Provide the [x, y] coordinate of the cell's center where the given text is located.  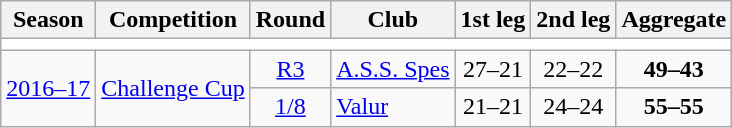
49–43 [674, 69]
1/8 [290, 107]
21–21 [493, 107]
Valur [393, 107]
R3 [290, 69]
2016–17 [48, 88]
Season [48, 20]
Challenge Cup [173, 88]
22–22 [574, 69]
Round [290, 20]
1st leg [493, 20]
Club [393, 20]
27–21 [493, 69]
2nd leg [574, 20]
Aggregate [674, 20]
A.S.S. Spes [393, 69]
24–24 [574, 107]
55–55 [674, 107]
Competition [173, 20]
